From the cell containing the given text, extract its center point as (x, y) coordinate. 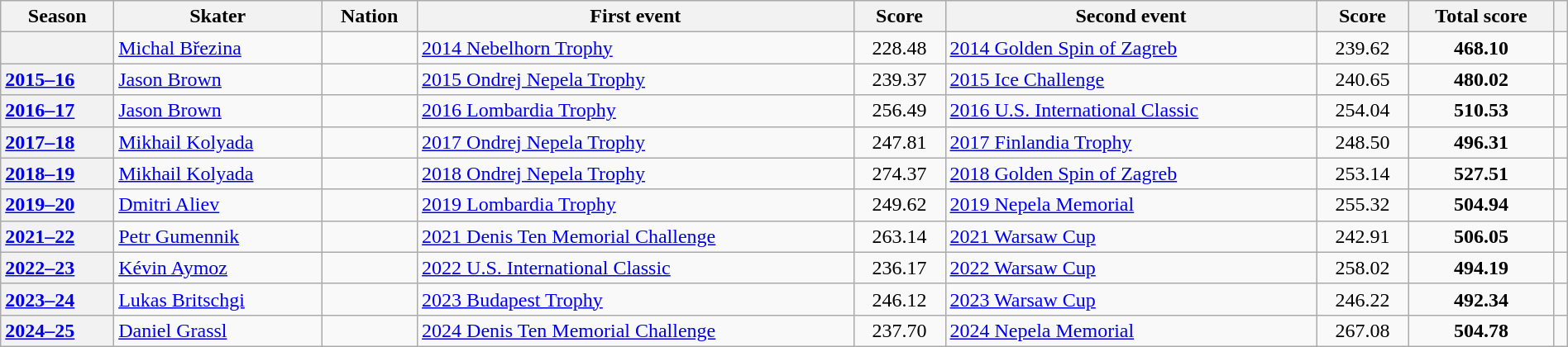
2021 Warsaw Cup (1131, 236)
Petr Gumennik (218, 236)
253.14 (1363, 173)
468.10 (1481, 48)
249.62 (900, 205)
2022–23 (58, 268)
2024 Denis Ten Memorial Challenge (635, 330)
2024–25 (58, 330)
2021–22 (58, 236)
2021 Denis Ten Memorial Challenge (635, 236)
527.51 (1481, 173)
236.17 (900, 268)
258.02 (1363, 268)
2017 Ondrej Nepela Trophy (635, 142)
2018–19 (58, 173)
2015 Ice Challenge (1131, 79)
504.78 (1481, 330)
494.19 (1481, 268)
247.81 (900, 142)
228.48 (900, 48)
254.04 (1363, 111)
510.53 (1481, 111)
2018 Golden Spin of Zagreb (1131, 173)
Dmitri Aliev (218, 205)
242.91 (1363, 236)
2017 Finlandia Trophy (1131, 142)
496.31 (1481, 142)
240.65 (1363, 79)
2023 Budapest Trophy (635, 299)
First event (635, 17)
255.32 (1363, 205)
Second event (1131, 17)
2014 Nebelhorn Trophy (635, 48)
256.49 (900, 111)
Michal Březina (218, 48)
2022 U.S. International Classic (635, 268)
506.05 (1481, 236)
Total score (1481, 17)
Daniel Grassl (218, 330)
2015–16 (58, 79)
2016 Lombardia Trophy (635, 111)
2023 Warsaw Cup (1131, 299)
Lukas Britschgi (218, 299)
2024 Nepela Memorial (1131, 330)
246.12 (900, 299)
480.02 (1481, 79)
263.14 (900, 236)
2019 Lombardia Trophy (635, 205)
239.37 (900, 79)
237.70 (900, 330)
2018 Ondrej Nepela Trophy (635, 173)
246.22 (1363, 299)
2014 Golden Spin of Zagreb (1131, 48)
2015 Ondrej Nepela Trophy (635, 79)
Nation (370, 17)
2019–20 (58, 205)
267.08 (1363, 330)
2019 Nepela Memorial (1131, 205)
248.50 (1363, 142)
504.94 (1481, 205)
2017–18 (58, 142)
274.37 (900, 173)
2016 U.S. International Classic (1131, 111)
Season (58, 17)
2016–17 (58, 111)
239.62 (1363, 48)
Kévin Aymoz (218, 268)
492.34 (1481, 299)
2023–24 (58, 299)
Skater (218, 17)
2022 Warsaw Cup (1131, 268)
